Identify which cell holds the provided text, then report its (X, Y) central coordinate. 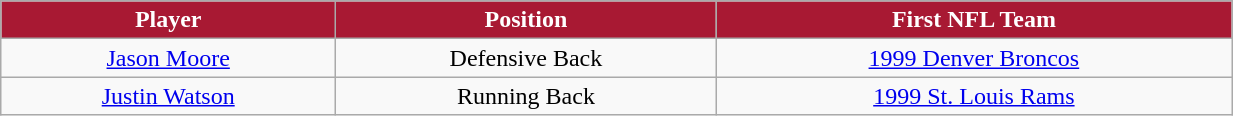
Position (526, 20)
Running Back (526, 96)
Justin Watson (168, 96)
Defensive Back (526, 58)
1999 Denver Broncos (974, 58)
Jason Moore (168, 58)
First NFL Team (974, 20)
1999 St. Louis Rams (974, 96)
Player (168, 20)
